Locate the cell with the specified text and output its [X, Y] center coordinate. 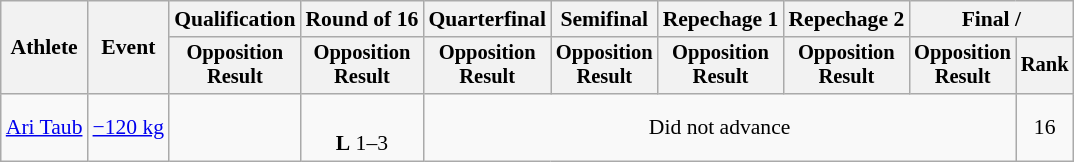
Athlete [44, 48]
Quarterfinal [487, 19]
−120 kg [129, 128]
Ari Taub [44, 128]
Semifinal [604, 19]
Rank [1045, 66]
16 [1045, 128]
Repechage 2 [846, 19]
Round of 16 [362, 19]
Repechage 1 [721, 19]
Qualification [234, 19]
Event [129, 48]
Did not advance [719, 128]
Final / [991, 19]
L 1–3 [362, 128]
